From the cell containing the given text, extract its center point as (X, Y) coordinate. 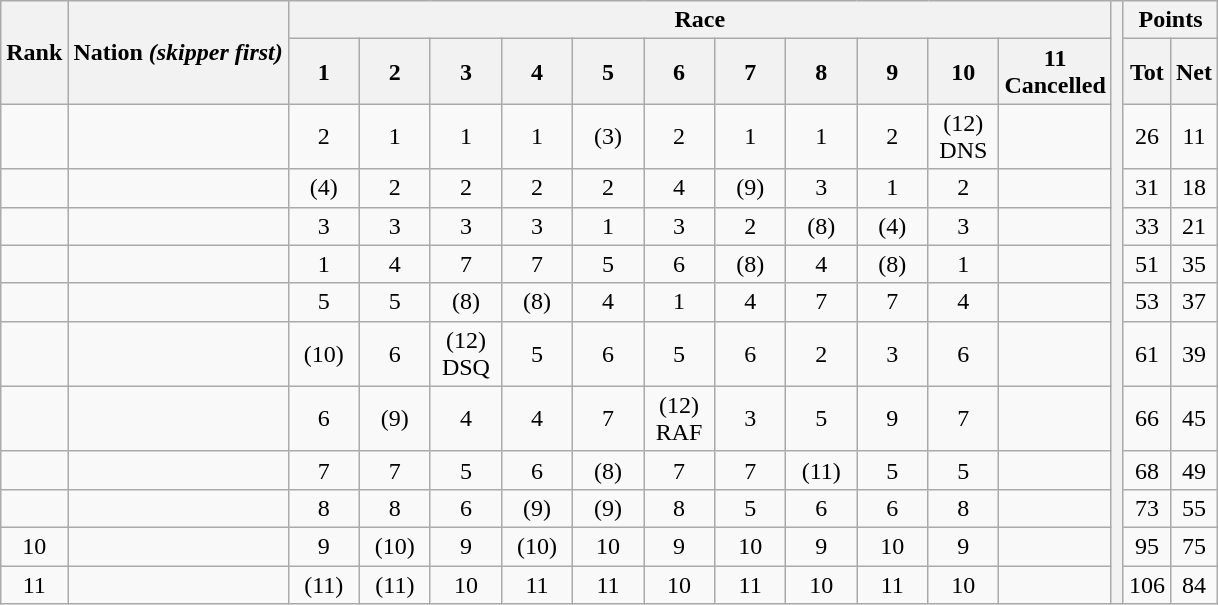
(12)DNS (964, 136)
Nation (skipper first) (178, 52)
(12)DSQ (466, 354)
73 (1146, 508)
55 (1194, 508)
39 (1194, 354)
49 (1194, 470)
106 (1146, 585)
(12)RAF (680, 418)
37 (1194, 302)
51 (1146, 264)
26 (1146, 136)
11 Cancelled (1055, 72)
35 (1194, 264)
(3) (608, 136)
95 (1146, 546)
Rank (34, 52)
Race (700, 20)
Net (1194, 72)
Tot (1146, 72)
31 (1146, 188)
45 (1194, 418)
Points (1170, 20)
66 (1146, 418)
75 (1194, 546)
33 (1146, 226)
61 (1146, 354)
68 (1146, 470)
84 (1194, 585)
18 (1194, 188)
21 (1194, 226)
53 (1146, 302)
